Determine the [x, y] coordinate at the center of the cell enclosing the given text.  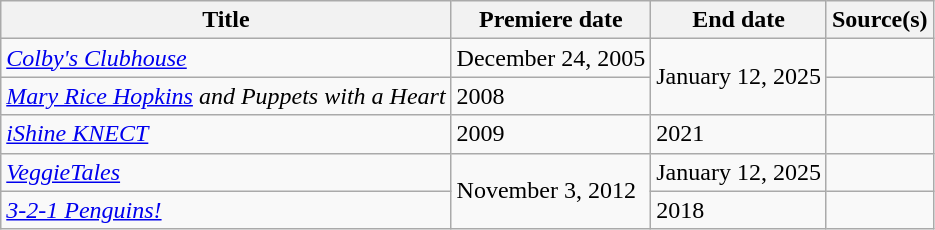
iShine KNECT [226, 134]
3-2-1 Penguins! [226, 210]
VeggieTales [226, 172]
2018 [739, 210]
Source(s) [880, 20]
November 3, 2012 [551, 191]
2021 [739, 134]
End date [739, 20]
Mary Rice Hopkins and Puppets with a Heart [226, 96]
Colby's Clubhouse [226, 58]
Title [226, 20]
2008 [551, 96]
Premiere date [551, 20]
2009 [551, 134]
December 24, 2005 [551, 58]
